Pinpoint the cell where the given text exists, returning its (x, y) midpoint coordinate. 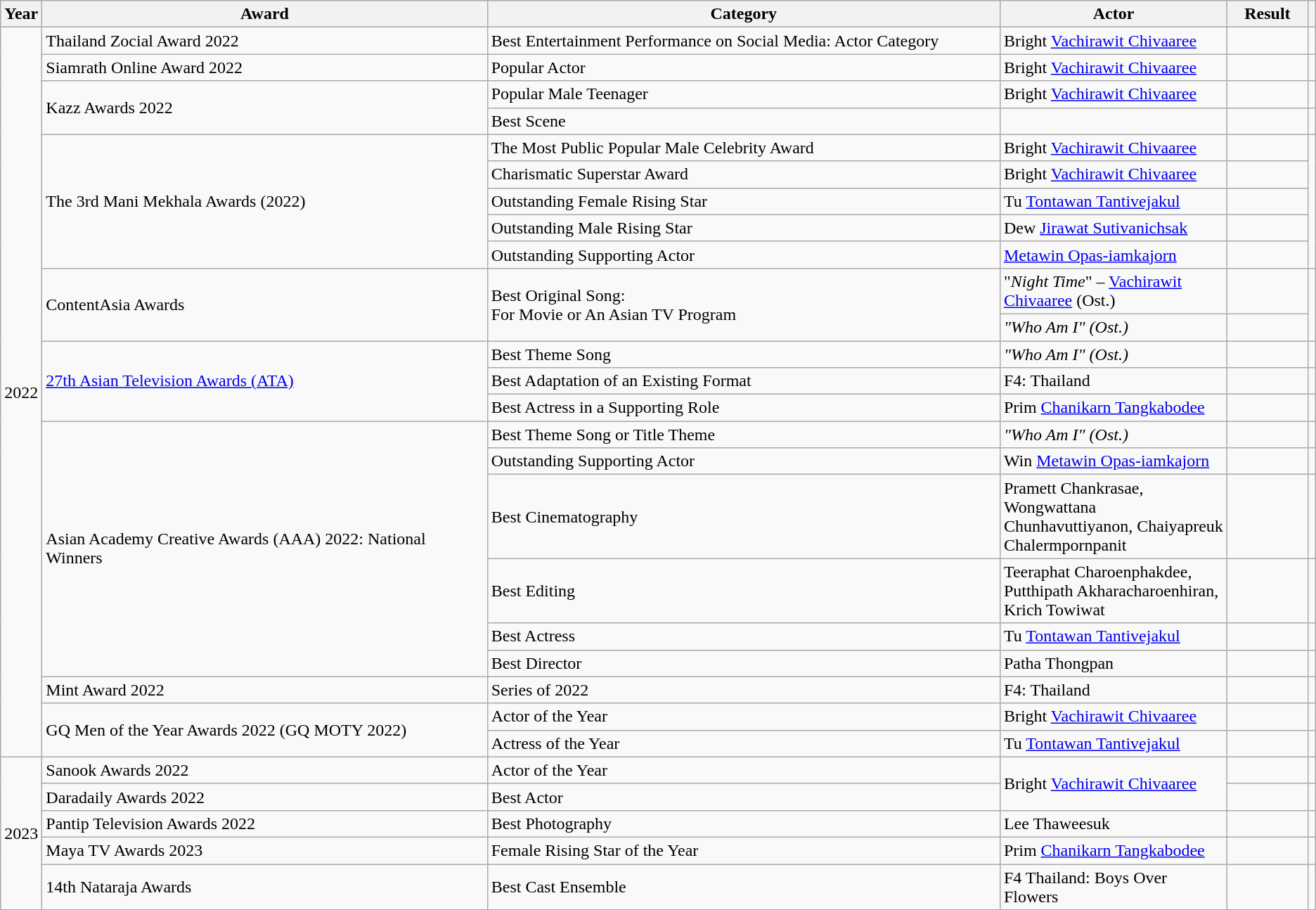
Kazz Awards 2022 (264, 108)
Daradaily Awards 2022 (264, 797)
Best Cinematography (744, 516)
Best Theme Song or Title Theme (744, 435)
Outstanding Male Rising Star (744, 228)
Best Actress in a Supporting Role (744, 408)
Award (264, 14)
Result (1268, 14)
Female Rising Star of the Year (744, 850)
Win Metawin Opas-iamkajorn (1114, 461)
GQ Men of the Year Awards 2022 (GQ MOTY 2022) (264, 730)
Mint Award 2022 (264, 690)
Thailand Zocial Award 2022 (264, 41)
Best Theme Song (744, 354)
27th Asian Television Awards (ATA) (264, 380)
Popular Male Teenager (744, 94)
Best Cast Ensemble (744, 886)
Best Adaptation of an Existing Format (744, 381)
Popular Actor (744, 68)
Pantip Television Awards 2022 (264, 824)
Best Director (744, 663)
Best Actress (744, 636)
Best Actor (744, 797)
Best Original Song: For Movie or An Asian TV Program (744, 304)
Actor (1114, 14)
Siamrath Online Award 2022 (264, 68)
2023 (21, 833)
Series of 2022 (744, 690)
Charismatic Superstar Award (744, 174)
Teeraphat Charoenphakdee, Putthipath Akharacharoenhiran, Krich Towiwat (1114, 591)
2022 (21, 392)
The 3rd Mani Mekhala Awards (2022) (264, 201)
Metawin Opas-iamkajorn (1114, 255)
Actress of the Year (744, 743)
Lee Thaweesuk (1114, 824)
14th Nataraja Awards (264, 886)
Category (744, 14)
Outstanding Female Rising Star (744, 201)
Best Scene (744, 121)
The Most Public Popular Male Celebrity Award (744, 148)
Best Photography (744, 824)
Maya TV Awards 2023 (264, 850)
Best Editing (744, 591)
ContentAsia Awards (264, 304)
Asian Academy Creative Awards (AAA) 2022: National Winners (264, 549)
"Night Time" – Vachirawit Chivaaree (Ost.) (1114, 291)
Dew Jirawat Sutivanichsak (1114, 228)
Year (21, 14)
Pramett Chankrasae, Wongwattana Chunhavuttiyanon, Chaiyapreuk Chalermpornpanit (1114, 516)
Best Entertainment Performance on Social Media: Actor Category (744, 41)
Sanook Awards 2022 (264, 770)
Patha Thongpan (1114, 663)
F4 Thailand: Boys Over Flowers (1114, 886)
